Provide the [x, y] coordinate of the cell's center where the given text is located.  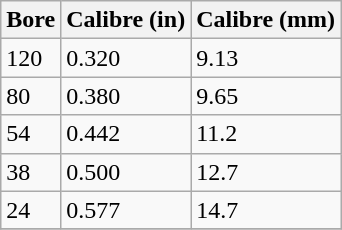
24 [31, 210]
0.320 [126, 58]
9.13 [266, 58]
0.500 [126, 172]
120 [31, 58]
12.7 [266, 172]
9.65 [266, 96]
38 [31, 172]
54 [31, 134]
0.442 [126, 134]
80 [31, 96]
Bore [31, 20]
14.7 [266, 210]
Calibre (mm) [266, 20]
11.2 [266, 134]
0.380 [126, 96]
0.577 [126, 210]
Calibre (in) [126, 20]
